Return (X, Y) of the center of cell containing provided text 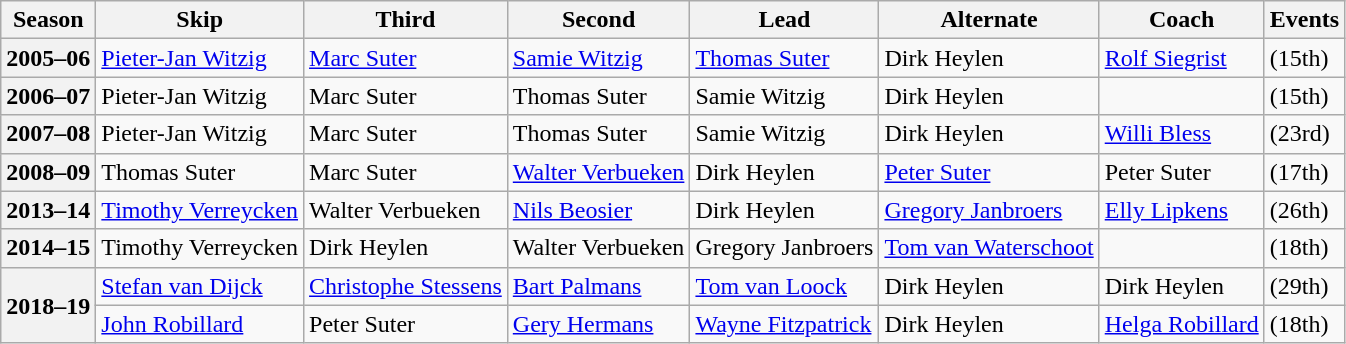
Lead (784, 20)
2007–08 (48, 134)
Helga Robillard (1182, 324)
2018–19 (48, 305)
2006–07 (48, 96)
2014–15 (48, 248)
John Robillard (200, 324)
Tom van Loock (784, 286)
Tom van Waterschoot (989, 248)
Rolf Siegrist (1182, 58)
Elly Lipkens (1182, 210)
(17th) (1304, 172)
Christophe Stessens (406, 286)
Willi Bless (1182, 134)
2013–14 (48, 210)
2008–09 (48, 172)
2005–06 (48, 58)
Coach (1182, 20)
Third (406, 20)
(23rd) (1304, 134)
Stefan van Dijck (200, 286)
Bart Palmans (598, 286)
(29th) (1304, 286)
Events (1304, 20)
Nils Beosier (598, 210)
Season (48, 20)
(26th) (1304, 210)
Alternate (989, 20)
Wayne Fitzpatrick (784, 324)
Gery Hermans (598, 324)
Second (598, 20)
Skip (200, 20)
